Locate the cell with the specified text and output its [x, y] center coordinate. 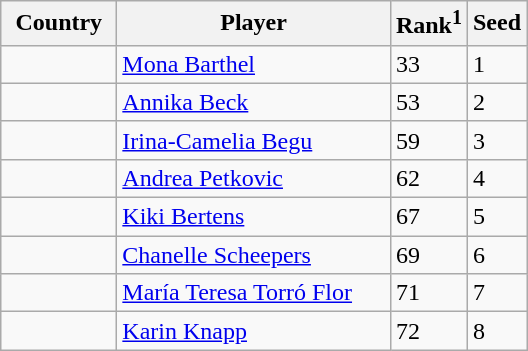
2 [496, 102]
53 [428, 102]
Kiki Bertens [254, 217]
62 [428, 178]
1 [496, 64]
4 [496, 178]
72 [428, 331]
Seed [496, 24]
Mona Barthel [254, 64]
59 [428, 140]
María Teresa Torró Flor [254, 293]
8 [496, 331]
Chanelle Scheepers [254, 255]
6 [496, 255]
Rank1 [428, 24]
3 [496, 140]
Karin Knapp [254, 331]
Irina-Camelia Begu [254, 140]
71 [428, 293]
Andrea Petkovic [254, 178]
7 [496, 293]
Player [254, 24]
5 [496, 217]
67 [428, 217]
Annika Beck [254, 102]
33 [428, 64]
69 [428, 255]
Country [59, 24]
